Detect which cell encompasses the target text, then output its (X, Y) center coordinate. 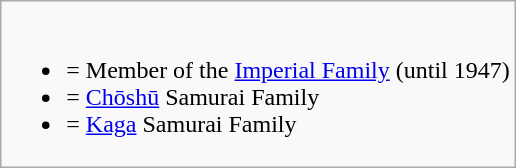
= Member of the Imperial Family (until 1947) = Chōshū Samurai Family = Kaga Samurai Family (258, 84)
